Determine the [x, y] coordinate at the center of the cell enclosing the given text.  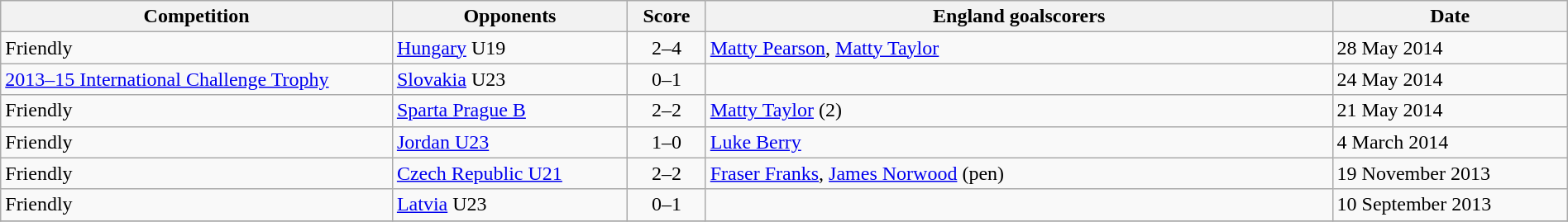
Matty Pearson, Matty Taylor [1019, 48]
Matty Taylor (2) [1019, 111]
Date [1450, 17]
28 May 2014 [1450, 48]
21 May 2014 [1450, 111]
Czech Republic U21 [509, 173]
4 March 2014 [1450, 142]
10 September 2013 [1450, 205]
1–0 [667, 142]
Score [667, 17]
19 November 2013 [1450, 173]
24 May 2014 [1450, 79]
Hungary U19 [509, 48]
Jordan U23 [509, 142]
Competition [197, 17]
England goalscorers [1019, 17]
2013–15 International Challenge Trophy [197, 79]
Opponents [509, 17]
Luke Berry [1019, 142]
Slovakia U23 [509, 79]
Latvia U23 [509, 205]
Fraser Franks, James Norwood (pen) [1019, 173]
2–4 [667, 48]
Sparta Prague B [509, 111]
